Return the [X, Y] coordinate for the center point of the cell that contains the specified text.  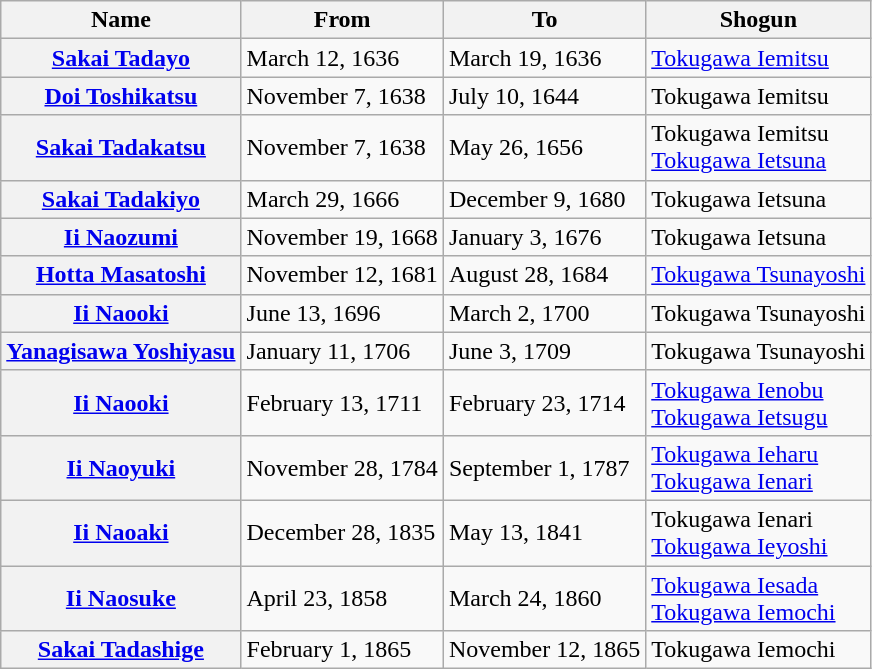
Sakai Tadakatsu [121, 148]
Sakai Tadashige [121, 650]
March 29, 1666 [342, 199]
Yanagisawa Yoshiyasu [121, 351]
February 1, 1865 [342, 650]
Ii Naoyuki [121, 468]
Sakai Tadayo [121, 58]
November 19, 1668 [342, 237]
December 28, 1835 [342, 532]
To [544, 20]
May 13, 1841 [544, 532]
February 13, 1711 [342, 402]
March 24, 1860 [544, 598]
Shogun [758, 20]
January 11, 1706 [342, 351]
Tokugawa IesadaTokugawa Iemochi [758, 598]
Tokugawa IeharuTokugawa Ienari [758, 468]
September 1, 1787 [544, 468]
August 28, 1684 [544, 275]
March 12, 1636 [342, 58]
Tokugawa Iemochi [758, 650]
Sakai Tadakiyo [121, 199]
Name [121, 20]
Doi Toshikatsu [121, 96]
July 10, 1644 [544, 96]
November 12, 1681 [342, 275]
February 23, 1714 [544, 402]
March 19, 1636 [544, 58]
April 23, 1858 [342, 598]
May 26, 1656 [544, 148]
December 9, 1680 [544, 199]
From [342, 20]
Ii Naozumi [121, 237]
June 3, 1709 [544, 351]
Tokugawa IemitsuTokugawa Ietsuna [758, 148]
November 12, 1865 [544, 650]
March 2, 1700 [544, 313]
November 28, 1784 [342, 468]
Tokugawa IenobuTokugawa Ietsugu [758, 402]
Ii Naoaki [121, 532]
June 13, 1696 [342, 313]
January 3, 1676 [544, 237]
Hotta Masatoshi [121, 275]
Tokugawa IenariTokugawa Ieyoshi [758, 532]
Ii Naosuke [121, 598]
